Identify which cell holds the provided text, then report its (x, y) central coordinate. 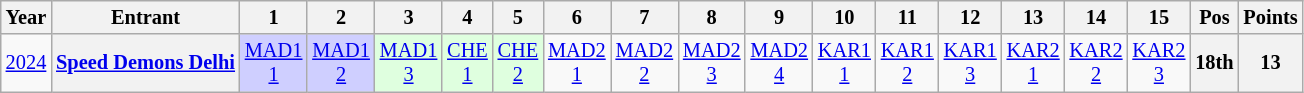
CHE2 (518, 63)
Speed Demons Delhi (146, 63)
5 (518, 17)
MAD11 (274, 63)
14 (1096, 17)
MAD24 (778, 63)
1 (274, 17)
3 (408, 17)
11 (908, 17)
15 (1158, 17)
KAR13 (970, 63)
KAR11 (844, 63)
MAD13 (408, 63)
KAR12 (908, 63)
KAR21 (1034, 63)
Entrant (146, 17)
9 (778, 17)
MAD21 (576, 63)
7 (644, 17)
KAR22 (1096, 63)
KAR23 (1158, 63)
10 (844, 17)
12 (970, 17)
MAD22 (644, 63)
MAD12 (340, 63)
MAD23 (712, 63)
CHE1 (467, 63)
4 (467, 17)
Pos (1214, 17)
2024 (26, 63)
Year (26, 17)
18th (1214, 63)
Points (1271, 17)
6 (576, 17)
8 (712, 17)
2 (340, 17)
